Identify which cell holds the provided text, then report its [x, y] central coordinate. 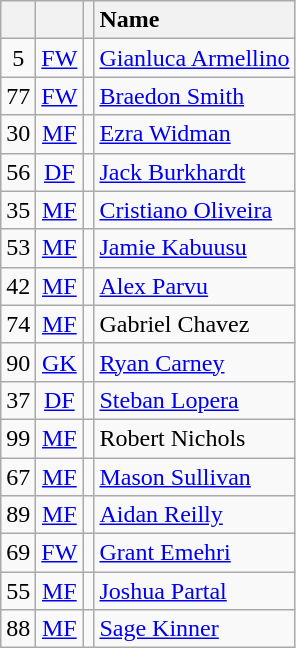
30 [18, 134]
Alex Parvu [194, 286]
Aidan Reilly [194, 515]
Jack Burkhardt [194, 172]
88 [18, 629]
Cristiano Oliveira [194, 210]
55 [18, 591]
74 [18, 324]
42 [18, 286]
77 [18, 96]
67 [18, 477]
Gabriel Chavez [194, 324]
Ezra Widman [194, 134]
99 [18, 438]
69 [18, 553]
Steban Lopera [194, 400]
35 [18, 210]
5 [18, 58]
Gianluca Armellino [194, 58]
Name [194, 20]
37 [18, 400]
Joshua Partal [194, 591]
Ryan Carney [194, 362]
Sage Kinner [194, 629]
90 [18, 362]
Grant Emehri [194, 553]
Mason Sullivan [194, 477]
53 [18, 248]
89 [18, 515]
GK [60, 362]
Robert Nichols [194, 438]
56 [18, 172]
Jamie Kabuusu [194, 248]
Braedon Smith [194, 96]
